Detect which cell encompasses the target text, then output its [x, y] center coordinate. 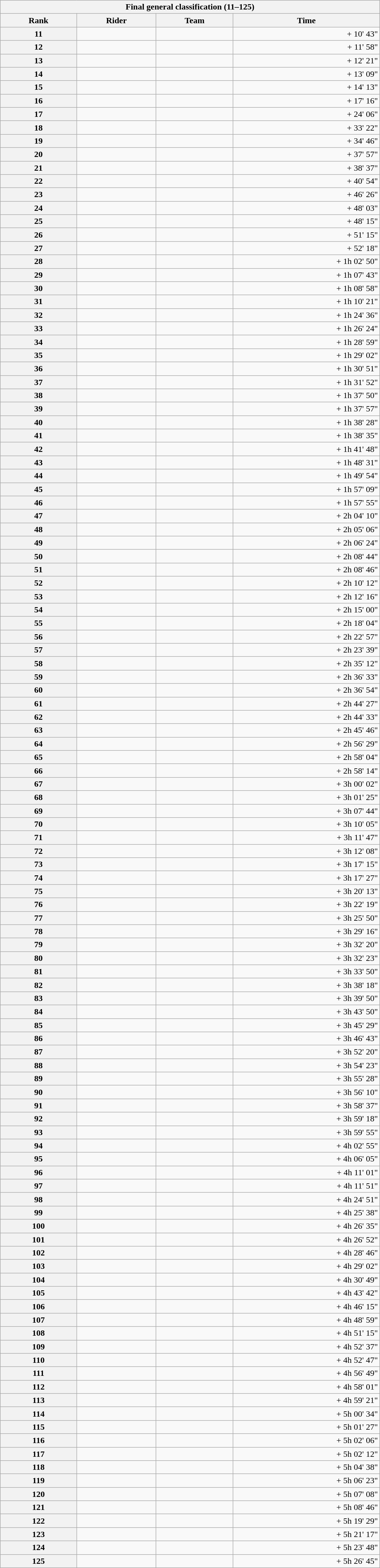
+ 4h 46' 15" [306, 1306]
Rank [39, 20]
+ 3h 17' 15" [306, 864]
62 [39, 717]
55 [39, 623]
22 [39, 181]
12 [39, 47]
+ 3h 12' 08" [306, 851]
+ 3h 46' 43" [306, 1039]
11 [39, 34]
24 [39, 208]
+ 3h 00' 02" [306, 784]
+ 3h 52' 20" [306, 1052]
80 [39, 958]
74 [39, 878]
23 [39, 195]
95 [39, 1159]
68 [39, 797]
+ 2h 58' 04" [306, 757]
+ 3h 25' 50" [306, 918]
13 [39, 61]
25 [39, 221]
+ 1h 02' 50" [306, 262]
119 [39, 1481]
+ 3h 11' 47" [306, 838]
52 [39, 583]
63 [39, 730]
29 [39, 275]
+ 12' 21" [306, 61]
+ 5h 19' 29" [306, 1521]
+ 1h 38' 35" [306, 436]
109 [39, 1347]
14 [39, 74]
+ 34' 46" [306, 141]
50 [39, 556]
96 [39, 1172]
54 [39, 610]
+ 2h 12' 16" [306, 597]
78 [39, 931]
41 [39, 436]
113 [39, 1400]
+ 1h 57' 09" [306, 489]
+ 3h 59' 55" [306, 1132]
115 [39, 1427]
67 [39, 784]
+ 4h 25' 38" [306, 1213]
107 [39, 1320]
+ 4h 28' 46" [306, 1253]
65 [39, 757]
+ 3h 38' 18" [306, 985]
85 [39, 1025]
+ 2h 23' 39" [306, 650]
+ 4h 06' 05" [306, 1159]
35 [39, 355]
+ 2h 45' 46" [306, 730]
105 [39, 1293]
51 [39, 569]
89 [39, 1079]
110 [39, 1360]
32 [39, 315]
42 [39, 449]
+ 3h 39' 50" [306, 998]
108 [39, 1333]
60 [39, 690]
116 [39, 1440]
+ 40' 54" [306, 181]
125 [39, 1561]
44 [39, 476]
+ 1h 37' 57" [306, 409]
88 [39, 1065]
97 [39, 1186]
+ 17' 16" [306, 101]
+ 2h 08' 46" [306, 569]
100 [39, 1226]
69 [39, 811]
+ 4h 11' 01" [306, 1172]
+ 5h 23' 48" [306, 1548]
93 [39, 1132]
+ 3h 58' 37" [306, 1106]
+ 13' 09" [306, 74]
+ 2h 35' 12" [306, 663]
+ 2h 56' 29" [306, 744]
+ 37' 57" [306, 154]
+ 3h 22' 19" [306, 905]
124 [39, 1548]
+ 4h 52' 47" [306, 1360]
58 [39, 663]
82 [39, 985]
Final general classification (11–125) [190, 7]
37 [39, 382]
+ 4h 02' 55" [306, 1146]
+ 3h 33' 50" [306, 971]
75 [39, 891]
87 [39, 1052]
+ 1h 57' 55" [306, 503]
+ 4h 26' 52" [306, 1239]
+ 1h 38' 28" [306, 422]
+ 5h 21' 17" [306, 1534]
70 [39, 824]
15 [39, 87]
+ 5h 02' 12" [306, 1454]
106 [39, 1306]
+ 48' 03" [306, 208]
+ 2h 58' 14" [306, 770]
+ 46' 26" [306, 195]
76 [39, 905]
121 [39, 1507]
98 [39, 1199]
31 [39, 302]
18 [39, 127]
53 [39, 597]
+ 3h 29' 16" [306, 931]
79 [39, 945]
21 [39, 168]
+ 5h 01' 27" [306, 1427]
+ 4h 52' 37" [306, 1347]
+ 1h 31' 52" [306, 382]
117 [39, 1454]
+ 51' 15" [306, 235]
26 [39, 235]
+ 11' 58" [306, 47]
+ 48' 15" [306, 221]
+ 2h 15' 00" [306, 610]
56 [39, 637]
+ 4h 24' 51" [306, 1199]
103 [39, 1266]
+ 4h 43' 42" [306, 1293]
+ 3h 43' 50" [306, 1012]
+ 1h 48' 31" [306, 462]
101 [39, 1239]
+ 1h 07' 43" [306, 275]
+ 2h 05' 06" [306, 529]
27 [39, 248]
+ 1h 24' 36" [306, 315]
+ 1h 08' 58" [306, 288]
61 [39, 704]
+ 1h 37' 50" [306, 396]
+ 1h 30' 51" [306, 369]
112 [39, 1387]
+ 4h 59' 21" [306, 1400]
49 [39, 543]
28 [39, 262]
+ 2h 08' 44" [306, 556]
102 [39, 1253]
+ 3h 55' 28" [306, 1079]
20 [39, 154]
43 [39, 462]
+ 5h 02' 06" [306, 1440]
39 [39, 409]
+ 4h 26' 35" [306, 1226]
83 [39, 998]
45 [39, 489]
33 [39, 328]
38 [39, 396]
72 [39, 851]
64 [39, 744]
+ 5h 06' 23" [306, 1481]
81 [39, 971]
30 [39, 288]
34 [39, 342]
48 [39, 529]
40 [39, 422]
+ 3h 45' 29" [306, 1025]
+ 10' 43" [306, 34]
+ 2h 44' 33" [306, 717]
+ 5h 04' 38" [306, 1467]
77 [39, 918]
57 [39, 650]
+ 2h 04' 10" [306, 516]
+ 38' 37" [306, 168]
111 [39, 1373]
+ 3h 56' 10" [306, 1092]
+ 24' 06" [306, 114]
+ 4h 48' 59" [306, 1320]
+ 2h 36' 54" [306, 690]
73 [39, 864]
+ 1h 26' 24" [306, 328]
+ 14' 13" [306, 87]
90 [39, 1092]
16 [39, 101]
+ 4h 58' 01" [306, 1387]
+ 2h 36' 33" [306, 677]
Time [306, 20]
+ 52' 18" [306, 248]
+ 2h 22' 57" [306, 637]
+ 4h 51' 15" [306, 1333]
120 [39, 1494]
+ 4h 30' 49" [306, 1280]
71 [39, 838]
99 [39, 1213]
123 [39, 1534]
+ 5h 07' 08" [306, 1494]
+ 1h 49' 54" [306, 476]
+ 3h 20' 13" [306, 891]
+ 1h 28' 59" [306, 342]
+ 3h 17' 27" [306, 878]
+ 1h 29' 02" [306, 355]
+ 5h 00' 34" [306, 1413]
94 [39, 1146]
+ 2h 44' 27" [306, 704]
+ 5h 26' 45" [306, 1561]
+ 3h 54' 23" [306, 1065]
+ 3h 10' 05" [306, 824]
+ 2h 10' 12" [306, 583]
17 [39, 114]
104 [39, 1280]
59 [39, 677]
+ 1h 10' 21" [306, 302]
+ 33' 22" [306, 127]
84 [39, 1012]
+ 4h 11' 51" [306, 1186]
47 [39, 516]
+ 3h 59' 18" [306, 1119]
91 [39, 1106]
36 [39, 369]
19 [39, 141]
+ 3h 32' 23" [306, 958]
+ 4h 56' 49" [306, 1373]
+ 4h 29' 02" [306, 1266]
92 [39, 1119]
+ 1h 41' 48" [306, 449]
118 [39, 1467]
Rider [116, 20]
122 [39, 1521]
+ 2h 18' 04" [306, 623]
+ 3h 32' 20" [306, 945]
+ 2h 06' 24" [306, 543]
86 [39, 1039]
46 [39, 503]
+ 3h 01' 25" [306, 797]
+ 5h 08' 46" [306, 1507]
66 [39, 770]
+ 3h 07' 44" [306, 811]
114 [39, 1413]
Team [195, 20]
